Pinpoint the cell where the given text exists, returning its (x, y) midpoint coordinate. 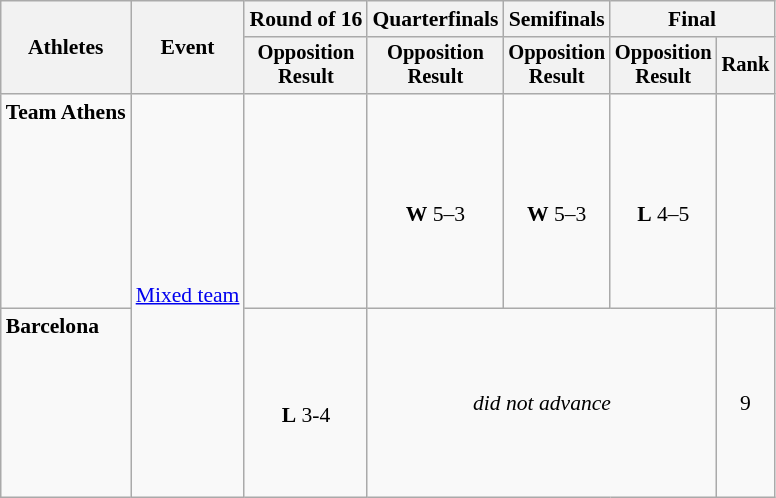
L 3-4 (306, 404)
Final (692, 19)
Team Athens (66, 201)
9 (746, 404)
Rank (746, 66)
L 4–5 (664, 201)
Quarterfinals (435, 19)
Athletes (66, 48)
Event (188, 48)
did not advance (542, 404)
Round of 16 (306, 19)
Mixed team (188, 296)
Semifinals (556, 19)
Barcelona (66, 404)
